Output the (X, Y) coordinate of the center of the cell containing the given text.  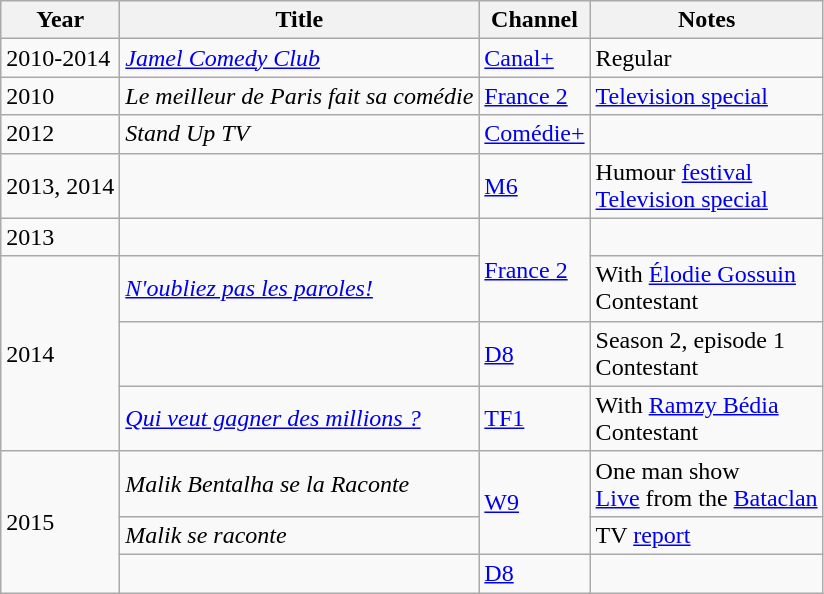
One man showLive from the Bataclan (706, 484)
2013, 2014 (60, 186)
Malik se raconte (300, 535)
2010-2014 (60, 58)
Stand Up TV (300, 134)
TF1 (534, 418)
N'oubliez pas les paroles! (300, 288)
Le meilleur de Paris fait sa comédie (300, 96)
M6 (534, 186)
With Ramzy BédiaContestant (706, 418)
Season 2, episode 1Contestant (706, 354)
Malik Bentalha se la Raconte (300, 484)
Regular (706, 58)
With Élodie GossuinContestant (706, 288)
TV report (706, 535)
Title (300, 20)
Notes (706, 20)
Channel (534, 20)
Humour festivalTelevision special (706, 186)
Canal+ (534, 58)
2010 (60, 96)
2015 (60, 522)
Comédie+ (534, 134)
Year (60, 20)
Television special (706, 96)
Jamel Comedy Club (300, 58)
2013 (60, 237)
W9 (534, 502)
Qui veut gagner des millions ? (300, 418)
2014 (60, 354)
2012 (60, 134)
